Detect which cell encompasses the target text, then output its [x, y] center coordinate. 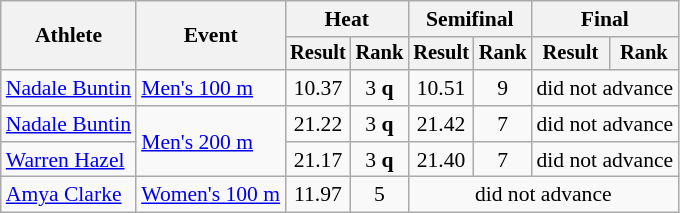
Women's 100 m [210, 195]
10.51 [441, 88]
Men's 100 m [210, 88]
Men's 200 m [210, 142]
Final [604, 19]
Semifinal [470, 19]
21.40 [441, 160]
21.42 [441, 124]
Amya Clarke [68, 195]
Heat [346, 19]
21.17 [318, 160]
Athlete [68, 36]
Warren Hazel [68, 160]
11.97 [318, 195]
21.22 [318, 124]
Event [210, 36]
10.37 [318, 88]
9 [503, 88]
5 [380, 195]
